Search for the cell housing the specified text and yield its [x, y] center coordinate. 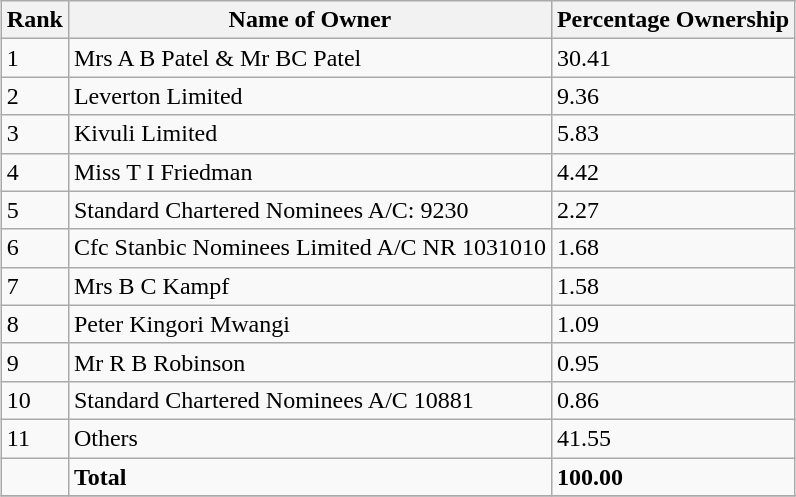
100.00 [672, 477]
1 [34, 58]
Mrs B C Kampf [310, 286]
1.58 [672, 286]
41.55 [672, 438]
Mr R B Robinson [310, 362]
4.42 [672, 172]
1.68 [672, 248]
Total [310, 477]
Others [310, 438]
5.83 [672, 134]
9 [34, 362]
Percentage Ownership [672, 20]
30.41 [672, 58]
2 [34, 96]
9.36 [672, 96]
Miss T I Friedman [310, 172]
11 [34, 438]
1.09 [672, 324]
4 [34, 172]
Standard Chartered Nominees A/C 10881 [310, 400]
6 [34, 248]
3 [34, 134]
Leverton Limited [310, 96]
0.95 [672, 362]
2.27 [672, 210]
5 [34, 210]
Cfc Stanbic Nominees Limited A/C NR 1031010 [310, 248]
7 [34, 286]
Mrs A B Patel & Mr BC Patel [310, 58]
Rank [34, 20]
Name of Owner [310, 20]
10 [34, 400]
0.86 [672, 400]
Peter Kingori Mwangi [310, 324]
Standard Chartered Nominees A/C: 9230 [310, 210]
Kivuli Limited [310, 134]
8 [34, 324]
